For the text-containing cell, return its midpoint in (X, Y) coordinate format. 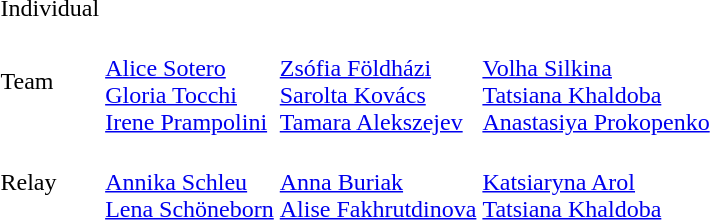
Zsófia FöldháziSarolta KovácsTamara Alekszejev (378, 82)
Alice SoteroGloria TocchiIrene Prampolini (190, 82)
